Identify which cell holds the provided text, then report its [X, Y] central coordinate. 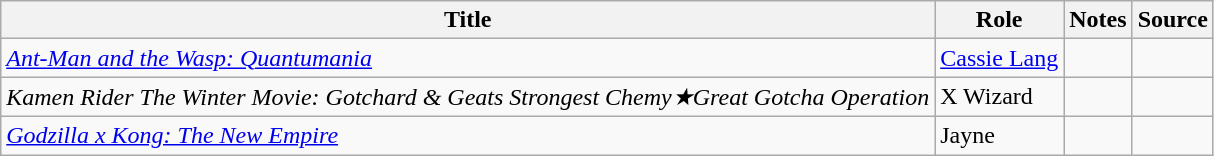
Jayne [1000, 135]
X Wizard [1000, 97]
Kamen Rider The Winter Movie: Gotchard & Geats Strongest Chemy★Great Gotcha Operation [468, 97]
Role [1000, 20]
Ant-Man and the Wasp: Quantumania [468, 58]
Cassie Lang [1000, 58]
Notes [1098, 20]
Source [1172, 20]
Title [468, 20]
Godzilla x Kong: The New Empire [468, 135]
